Locate the cell with the specified text and output its [x, y] center coordinate. 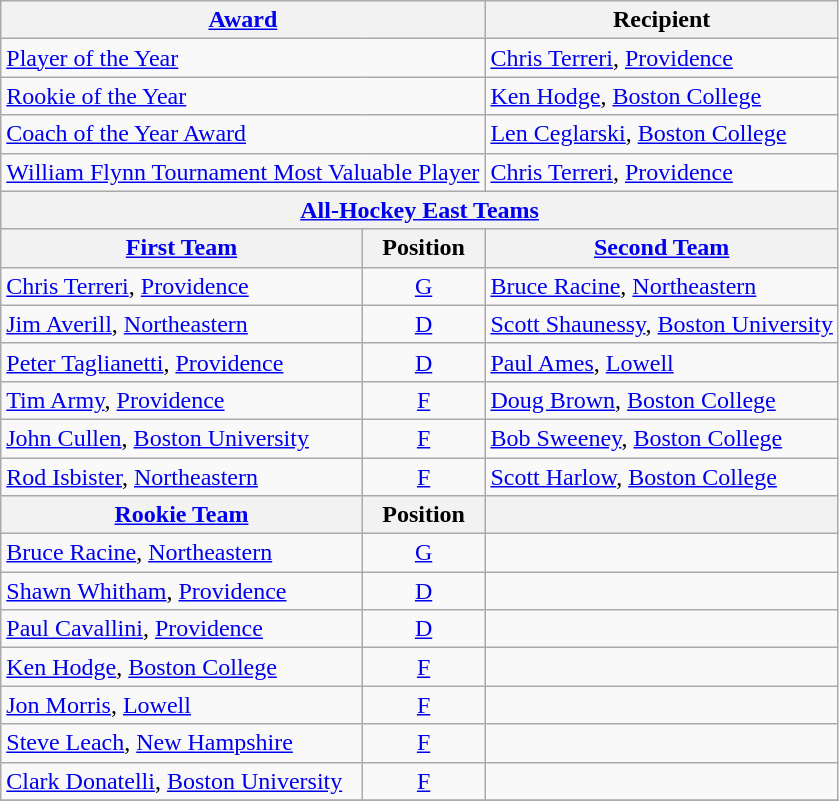
First Team [182, 248]
Peter Taglianetti, Providence [182, 362]
Doug Brown, Boston College [662, 400]
Coach of the Year Award [243, 134]
Bob Sweeney, Boston College [662, 438]
Tim Army, Providence [182, 400]
Rod Isbister, Northeastern [182, 477]
Scott Harlow, Boston College [662, 477]
Scott Shaunessy, Boston University [662, 324]
Player of the Year [243, 58]
Recipient [662, 20]
Steve Leach, New Hampshire [182, 743]
Len Ceglarski, Boston College [662, 134]
Rookie Team [182, 515]
Jon Morris, Lowell [182, 705]
William Flynn Tournament Most Valuable Player [243, 172]
Award [243, 20]
Paul Ames, Lowell [662, 362]
Jim Averill, Northeastern [182, 324]
John Cullen, Boston University [182, 438]
All-Hockey East Teams [420, 210]
Second Team [662, 248]
Rookie of the Year [243, 96]
Paul Cavallini, Providence [182, 629]
Clark Donatelli, Boston University [182, 781]
Shawn Whitham, Providence [182, 591]
